Provide the (X, Y) coordinate of the cell's center where the given text is located.  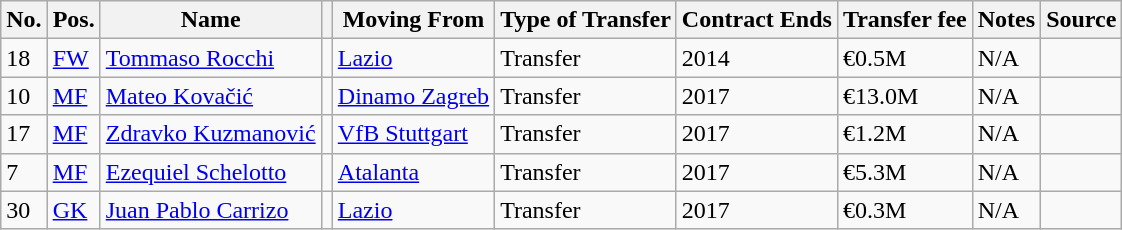
7 (24, 172)
18 (24, 58)
VfB Stuttgart (413, 134)
Type of Transfer (586, 20)
10 (24, 96)
17 (24, 134)
30 (24, 210)
Transfer fee (904, 20)
2014 (756, 58)
No. (24, 20)
Atalanta (413, 172)
Source (1082, 20)
Juan Pablo Carrizo (210, 210)
Notes (1006, 20)
Name (210, 20)
Mateo Kovačić (210, 96)
Dinamo Zagreb (413, 96)
€0.5M (904, 58)
Pos. (74, 20)
FW (74, 58)
GK (74, 210)
Moving From (413, 20)
€1.2M (904, 134)
Zdravko Kuzmanović (210, 134)
Tommaso Rocchi (210, 58)
Ezequiel Schelotto (210, 172)
€13.0M (904, 96)
Contract Ends (756, 20)
€0.3M (904, 210)
€5.3M (904, 172)
